For the text-containing cell, return its midpoint in (x, y) coordinate format. 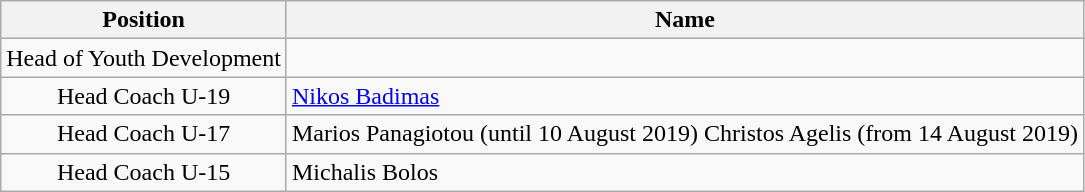
Head Coach U-15 (144, 172)
Head of Youth Development (144, 58)
Michalis Bolos (684, 172)
Head Coach U-17 (144, 134)
Marios Panagiotou (until 10 August 2019) Christos Agelis (from 14 August 2019) (684, 134)
Position (144, 20)
Nikos Badimas (684, 96)
Head Coach U-19 (144, 96)
Name (684, 20)
